Identify which cell holds the provided text, then report its [X, Y] central coordinate. 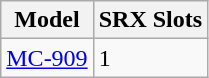
MC-909 [47, 58]
1 [150, 58]
Model [47, 20]
SRX Slots [150, 20]
